Locate the cell with the specified text and output its [x, y] center coordinate. 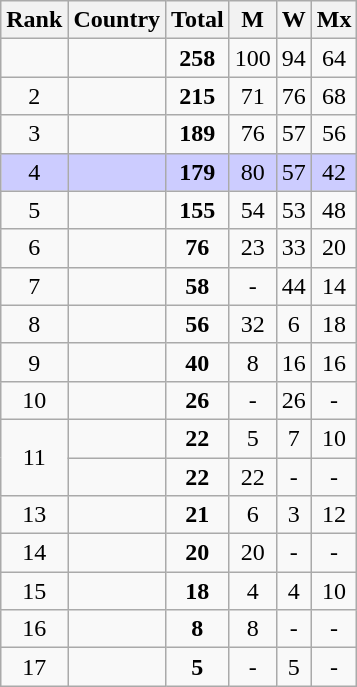
71 [252, 96]
32 [252, 324]
Total [198, 20]
258 [198, 58]
94 [294, 58]
9 [34, 362]
68 [334, 96]
189 [198, 134]
54 [252, 210]
15 [34, 591]
Rank [34, 20]
44 [294, 286]
179 [198, 172]
80 [252, 172]
11 [34, 457]
Mx [334, 20]
23 [252, 248]
40 [198, 362]
48 [334, 210]
42 [334, 172]
17 [34, 667]
155 [198, 210]
W [294, 20]
64 [334, 58]
53 [294, 210]
215 [198, 96]
21 [198, 515]
33 [294, 248]
100 [252, 58]
Country [117, 20]
M [252, 20]
12 [334, 515]
58 [198, 286]
13 [34, 515]
2 [34, 96]
